Pinpoint the cell where the given text exists, returning its (x, y) midpoint coordinate. 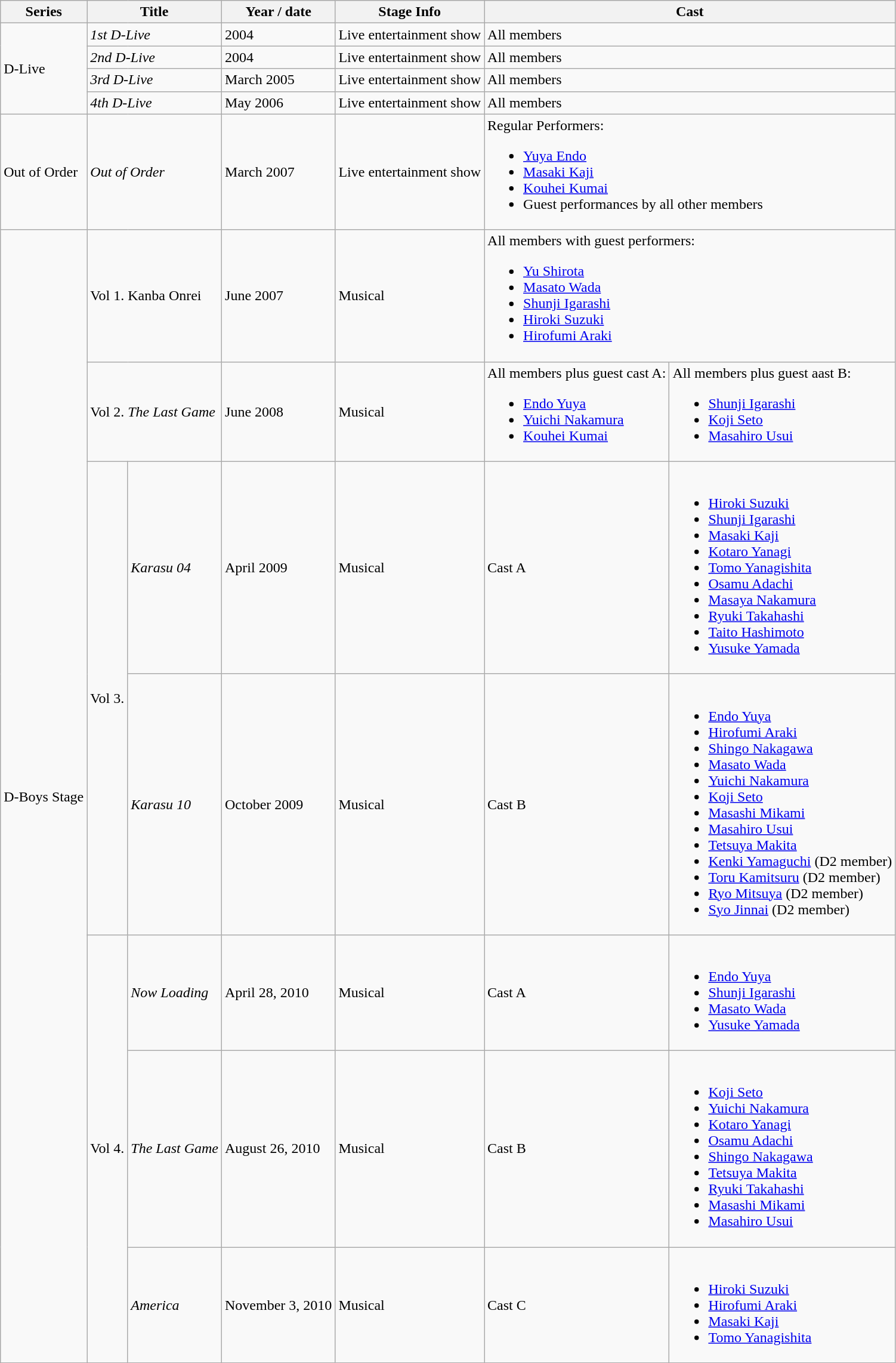
Vol 3. (107, 698)
May 2006 (279, 103)
Cast C (577, 1305)
D-Live (44, 69)
All members plus guest cast A:Endo YuyaYuichi NakamuraKouhei Kumai (577, 412)
Series (44, 12)
Cast (690, 12)
Now Loading (175, 992)
3rd D-Live (155, 80)
November 3, 2010 (279, 1305)
America (175, 1305)
Karasu 10 (175, 804)
Regular Performers:Yuya EndoMasaki KajiKouhei KumaiGuest performances by all other members (690, 172)
4th D-Live (155, 103)
March 2005 (279, 80)
1st D-Live (155, 35)
2nd D-Live (155, 57)
October 2009 (279, 804)
March 2007 (279, 172)
Vol 4. (107, 1148)
All members with guest performers:Yu ShirotaMasato WadaShunji IgarashiHiroki SuzukiHirofumi Araki (690, 296)
April 28, 2010 (279, 992)
June 2008 (279, 412)
Vol 1. Kanba Onrei (155, 296)
Koji SetoYuichi NakamuraKotaro YanagiOsamu AdachiShingo NakagawaTetsuya MakitaRyuki TakahashiMasashi MikamiMasahiro Usui (783, 1148)
The Last Game (175, 1148)
Stage Info (410, 12)
Karasu 04 (175, 568)
April 2009 (279, 568)
Endo YuyaShunji IgarashiMasato WadaYusuke Yamada (783, 992)
All members plus guest aast B:Shunji IgarashiKoji SetoMasahiro Usui (783, 412)
Hiroki SuzukiShunji IgarashiMasaki KajiKotaro YanagiTomo YanagishitaOsamu AdachiMasaya NakamuraRyuki TakahashiTaito HashimotoYusuke Yamada (783, 568)
D-Boys Stage (44, 796)
Year / date (279, 12)
Vol 2. The Last Game (155, 412)
Hiroki SuzukiHirofumi ArakiMasaki KajiTomo Yanagishita (783, 1305)
Title (155, 12)
June 2007 (279, 296)
August 26, 2010 (279, 1148)
